Find where the given text appears and provide that cell's center as (x, y) coordinate. 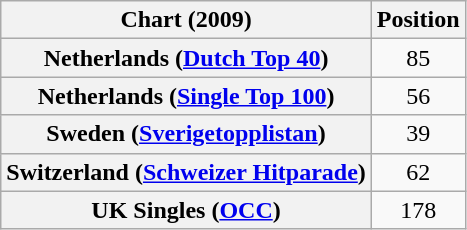
Netherlands (Single Top 100) (186, 96)
Netherlands (Dutch Top 40) (186, 58)
62 (418, 172)
178 (418, 210)
56 (418, 96)
85 (418, 58)
Chart (2009) (186, 20)
Position (418, 20)
39 (418, 134)
UK Singles (OCC) (186, 210)
Sweden (Sverigetopplistan) (186, 134)
Switzerland (Schweizer Hitparade) (186, 172)
